Identify which cell holds the provided text, then report its [X, Y] central coordinate. 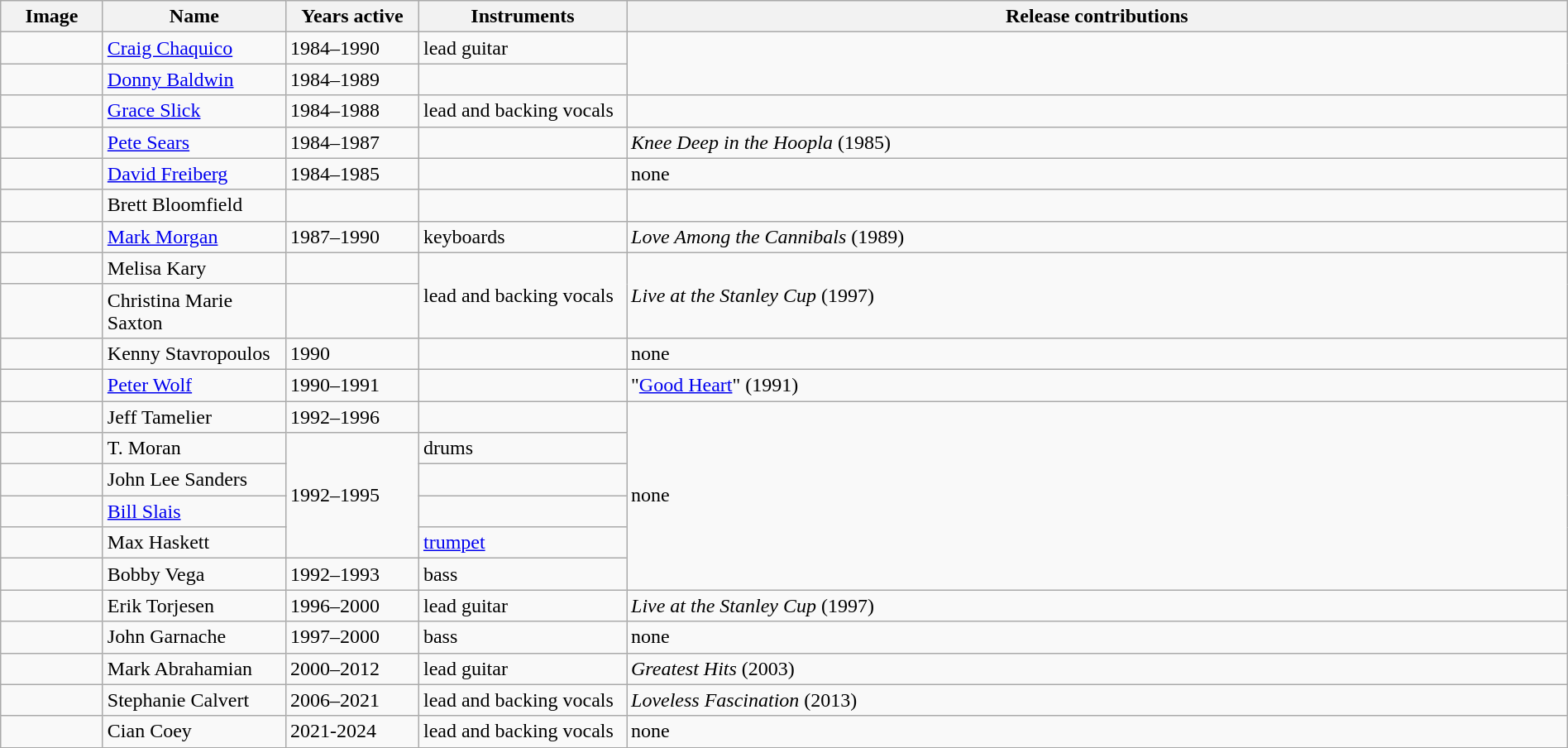
1984–1990 [352, 48]
Bobby Vega [194, 574]
Melisa Kary [194, 268]
Grace Slick [194, 111]
1997–2000 [352, 637]
1992–1996 [352, 416]
John Garnache [194, 637]
Greatest Hits (2003) [1097, 669]
Peter Wolf [194, 385]
1990–1991 [352, 385]
Donny Baldwin [194, 79]
1992–1995 [352, 496]
2006–2021 [352, 700]
John Lee Sanders [194, 480]
drums [523, 448]
Max Haskett [194, 543]
2021-2024 [352, 731]
1984–1989 [352, 79]
Jeff Tamelier [194, 416]
Stephanie Calvert [194, 700]
Christina Marie Saxton [194, 311]
1992–1993 [352, 574]
1990 [352, 353]
trumpet [523, 543]
1996–2000 [352, 606]
Kenny Stavropoulos [194, 353]
Mark Morgan [194, 237]
David Freiberg [194, 174]
keyboards [523, 237]
Instruments [523, 17]
Craig Chaquico [194, 48]
1987–1990 [352, 237]
Pete Sears [194, 142]
2000–2012 [352, 669]
Name [194, 17]
Brett Bloomfield [194, 205]
1984–1988 [352, 111]
Knee Deep in the Hoopla (1985) [1097, 142]
Years active [352, 17]
"Good Heart" (1991) [1097, 385]
Bill Slais [194, 511]
Release contributions [1097, 17]
Cian Coey [194, 731]
1984–1985 [352, 174]
T. Moran [194, 448]
Erik Torjesen [194, 606]
Mark Abrahamian [194, 669]
Love Among the Cannibals (1989) [1097, 237]
1984–1987 [352, 142]
Image [52, 17]
Loveless Fascination (2013) [1097, 700]
